Extract the [x, y] coordinate from the center of the cell holding the provided text.  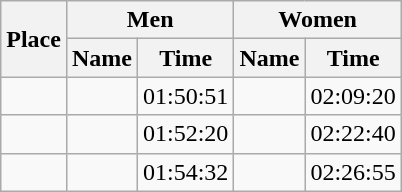
01:50:51 [185, 96]
01:54:32 [185, 172]
Men [150, 20]
01:52:20 [185, 134]
02:09:20 [353, 96]
Place [34, 39]
02:22:40 [353, 134]
02:26:55 [353, 172]
Women [318, 20]
